Detect which cell encompasses the target text, then output its [X, Y] center coordinate. 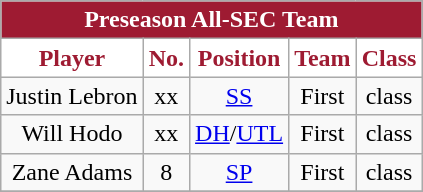
SP [240, 172]
Team [323, 58]
8 [166, 172]
Player [72, 58]
Justin Lebron [72, 96]
Will Hodo [72, 134]
No. [166, 58]
Zane Adams [72, 172]
Position [240, 58]
Class [389, 58]
SS [240, 96]
DH/UTL [240, 134]
Preseason All-SEC Team [212, 20]
